Return the (X, Y) coordinate for the center point of the cell that contains the specified text.  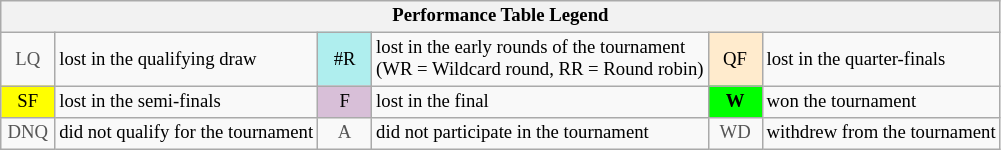
lost in the early rounds of the tournament(WR = Wildcard round, RR = Round robin) (540, 60)
#R (345, 60)
WD (735, 134)
lost in the quarter-finals (881, 60)
LQ (28, 60)
Performance Table Legend (500, 16)
SF (28, 102)
lost in the semi-finals (186, 102)
W (735, 102)
F (345, 102)
lost in the final (540, 102)
did not participate in the tournament (540, 134)
A (345, 134)
lost in the qualifying draw (186, 60)
withdrew from the tournament (881, 134)
DNQ (28, 134)
did not qualify for the tournament (186, 134)
QF (735, 60)
won the tournament (881, 102)
